Output the (X, Y) coordinate of the center of the cell containing the given text.  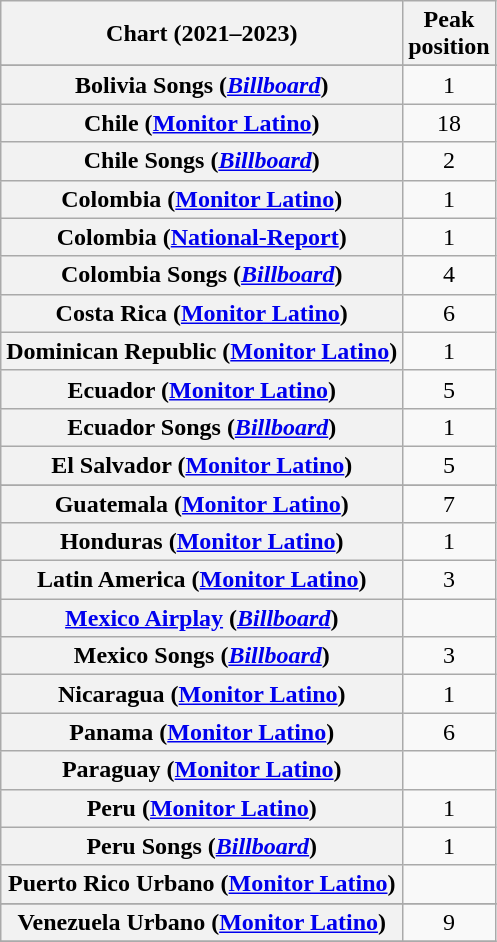
Bolivia Songs (Billboard) (202, 85)
Colombia Songs (Billboard) (202, 275)
El Salvador (Monitor Latino) (202, 465)
Mexico Songs (Billboard) (202, 656)
18 (449, 123)
Honduras (Monitor Latino) (202, 542)
Mexico Airplay (Billboard) (202, 618)
9 (449, 922)
Venezuela Urbano (Monitor Latino) (202, 922)
Peakposition (449, 34)
Colombia (Monitor Latino) (202, 199)
Puerto Rico Urbano (Monitor Latino) (202, 884)
4 (449, 275)
Guatemala (Monitor Latino) (202, 503)
Colombia (National-Report) (202, 237)
Ecuador Songs (Billboard) (202, 427)
2 (449, 161)
Nicaragua (Monitor Latino) (202, 694)
Costa Rica (Monitor Latino) (202, 313)
7 (449, 503)
Peru Songs (Billboard) (202, 846)
Dominican Republic (Monitor Latino) (202, 351)
Chart (2021–2023) (202, 34)
Paraguay (Monitor Latino) (202, 770)
Chile (Monitor Latino) (202, 123)
Chile Songs (Billboard) (202, 161)
Peru (Monitor Latino) (202, 808)
Ecuador (Monitor Latino) (202, 389)
Panama (Monitor Latino) (202, 732)
Latin America (Monitor Latino) (202, 580)
